From the cell containing the given text, extract its center point as [X, Y] coordinate. 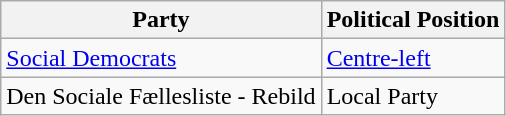
Social Democrats [161, 58]
Den Sociale Fællesliste - Rebild [161, 96]
Party [161, 20]
Centre-left [413, 58]
Local Party [413, 96]
Political Position [413, 20]
